Output the (x, y) coordinate of the center of the cell containing the given text.  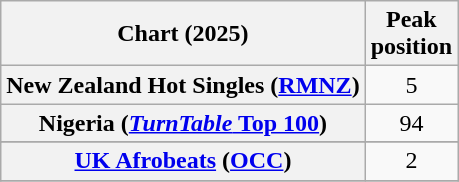
UK Afrobeats (OCC) (183, 161)
New Zealand Hot Singles (RMNZ) (183, 85)
94 (411, 123)
Chart (2025) (183, 34)
2 (411, 161)
5 (411, 85)
Nigeria (TurnTable Top 100) (183, 123)
Peakposition (411, 34)
